Output the (x, y) coordinate of the center of the cell containing the given text.  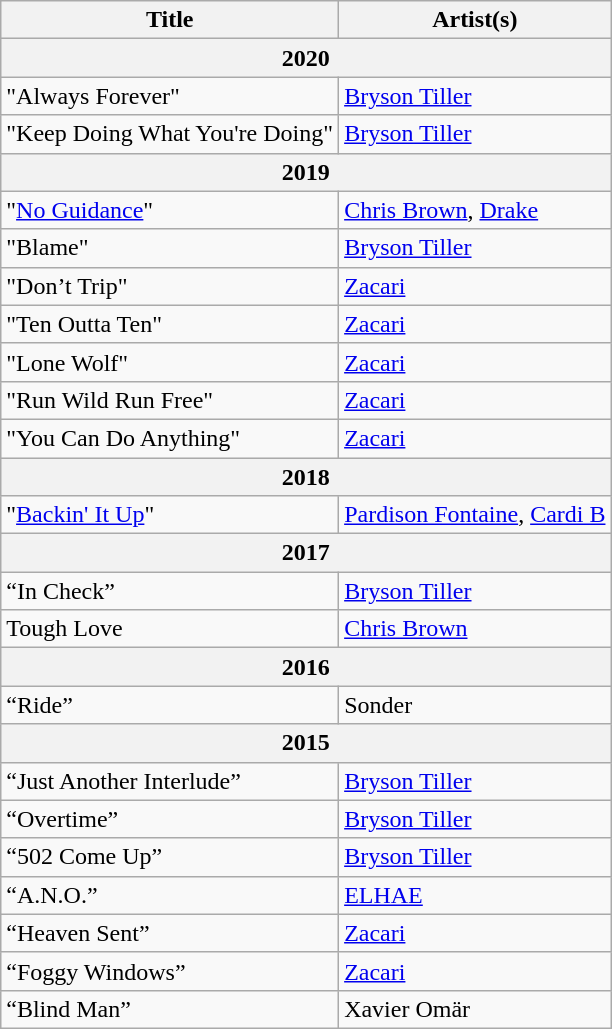
“Just Another Interlude” (170, 781)
“Ride” (170, 705)
“In Check” (170, 591)
ELHAE (475, 895)
Chris Brown (475, 629)
2020 (306, 58)
Chris Brown, Drake (475, 210)
2017 (306, 553)
Sonder (475, 705)
Title (170, 20)
“A.N.O.” (170, 895)
"Don’t Trip" (170, 286)
"Keep Doing What You're Doing" (170, 134)
"Always Forever" (170, 96)
“502 Come Up” (170, 857)
"Backin' It Up" (170, 515)
"You Can Do Anything" (170, 438)
Xavier Omär (475, 1009)
Pardison Fontaine, Cardi B (475, 515)
2016 (306, 667)
“Foggy Windows” (170, 971)
"Run Wild Run Free" (170, 400)
2019 (306, 172)
"No Guidance" (170, 210)
"Ten Outta Ten" (170, 324)
Tough Love (170, 629)
2015 (306, 743)
“Heaven Sent” (170, 933)
2018 (306, 477)
"Lone Wolf" (170, 362)
“Overtime” (170, 819)
"Blame" (170, 248)
“Blind Man” (170, 1009)
Artist(s) (475, 20)
